Capture the cell that displays the provided text and extract its (X, Y) central coordinate. 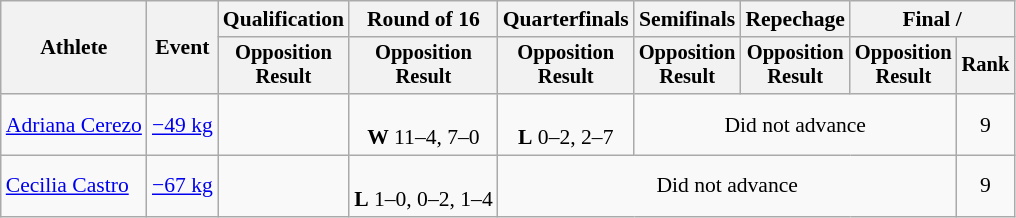
L 1–0, 0–2, 1–4 (424, 186)
Athlete (74, 48)
Adriana Cerezo (74, 124)
W 11–4, 7–0 (424, 124)
Repechage (795, 19)
L 0–2, 2–7 (566, 124)
Quarterfinals (566, 19)
Round of 16 (424, 19)
Final / (932, 19)
Event (182, 48)
−67 kg (182, 186)
Cecilia Castro (74, 186)
Qualification (284, 19)
−49 kg (182, 124)
Semifinals (688, 19)
Rank (986, 66)
